Return [X, Y] of the center of cell containing provided text 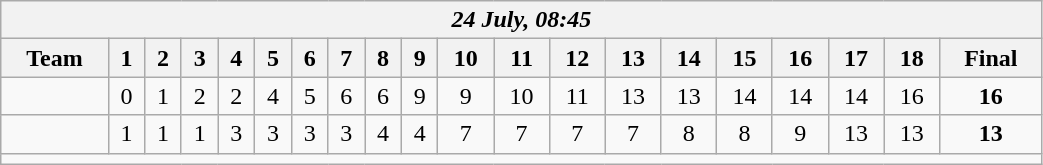
Final [991, 58]
12 [577, 58]
18 [912, 58]
0 [126, 96]
Team [54, 58]
17 [856, 58]
15 [745, 58]
24 July, 08:45 [522, 20]
